Return the (x, y) coordinate for the center point of the cell that contains the specified text.  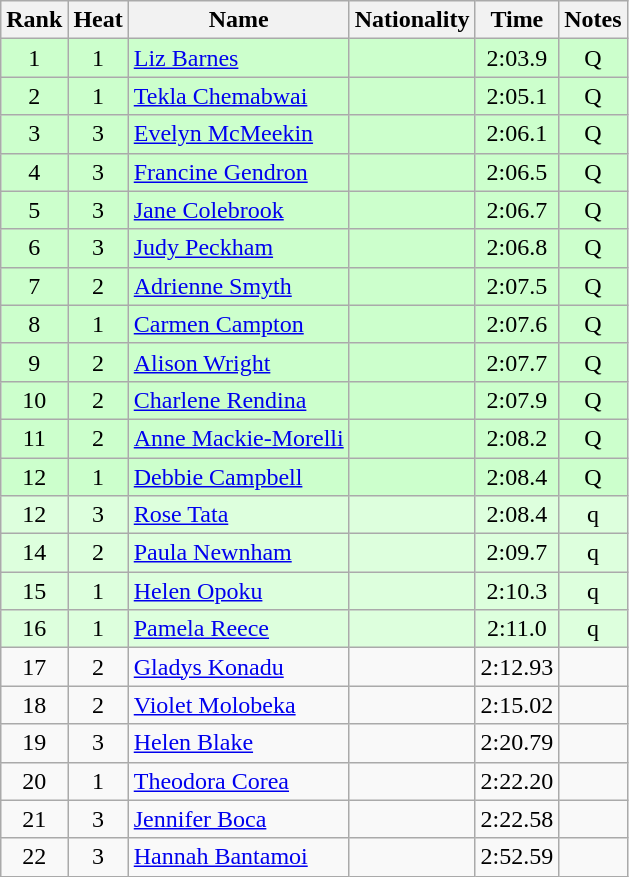
Evelyn McMeekin (238, 134)
2:03.9 (517, 58)
2:22.58 (517, 819)
Debbie Campbell (238, 477)
Carmen Campton (238, 324)
2:08.2 (517, 438)
Judy Peckham (238, 248)
Anne Mackie-Morelli (238, 438)
Liz Barnes (238, 58)
2:11.0 (517, 629)
11 (34, 438)
2:15.02 (517, 705)
Nationality (412, 20)
7 (34, 286)
14 (34, 553)
16 (34, 629)
2:10.3 (517, 591)
17 (34, 667)
Jennifer Boca (238, 819)
2:22.20 (517, 781)
Theodora Corea (238, 781)
2:52.59 (517, 857)
2:07.7 (517, 362)
19 (34, 743)
2:06.7 (517, 210)
Gladys Konadu (238, 667)
2:06.8 (517, 248)
Rank (34, 20)
Name (238, 20)
15 (34, 591)
6 (34, 248)
2:06.5 (517, 172)
Jane Colebrook (238, 210)
2:12.93 (517, 667)
2:07.6 (517, 324)
Notes (593, 20)
Heat (98, 20)
Helen Opoku (238, 591)
Pamela Reece (238, 629)
4 (34, 172)
Charlene Rendina (238, 400)
10 (34, 400)
2:05.1 (517, 96)
Violet Molobeka (238, 705)
Francine Gendron (238, 172)
2:07.9 (517, 400)
Helen Blake (238, 743)
8 (34, 324)
2:06.1 (517, 134)
5 (34, 210)
20 (34, 781)
Rose Tata (238, 515)
Time (517, 20)
2:07.5 (517, 286)
Adrienne Smyth (238, 286)
2:09.7 (517, 553)
Paula Newnham (238, 553)
22 (34, 857)
Tekla Chemabwai (238, 96)
21 (34, 819)
Alison Wright (238, 362)
9 (34, 362)
18 (34, 705)
2:20.79 (517, 743)
Hannah Bantamoi (238, 857)
